Find where the given text appears and provide that cell's center as [X, Y] coordinate. 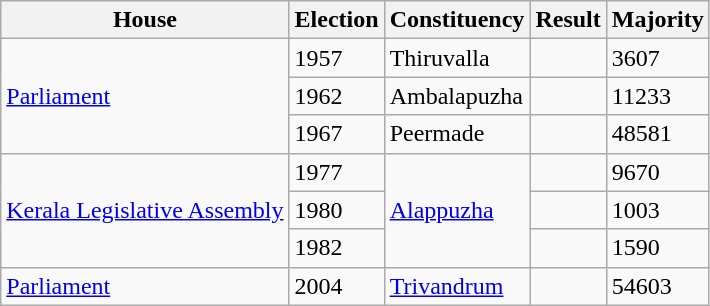
1980 [336, 210]
Majority [658, 20]
48581 [658, 134]
1957 [336, 58]
Trivandrum [457, 286]
Alappuzha [457, 210]
2004 [336, 286]
House [145, 20]
3607 [658, 58]
Thiruvalla [457, 58]
Peermade [457, 134]
54603 [658, 286]
Election [336, 20]
1982 [336, 248]
11233 [658, 96]
1962 [336, 96]
1590 [658, 248]
Kerala Legislative Assembly [145, 210]
1977 [336, 172]
9670 [658, 172]
Ambalapuzha [457, 96]
Result [568, 20]
1003 [658, 210]
1967 [336, 134]
Constituency [457, 20]
